Pinpoint the cell where the given text exists, returning its (X, Y) midpoint coordinate. 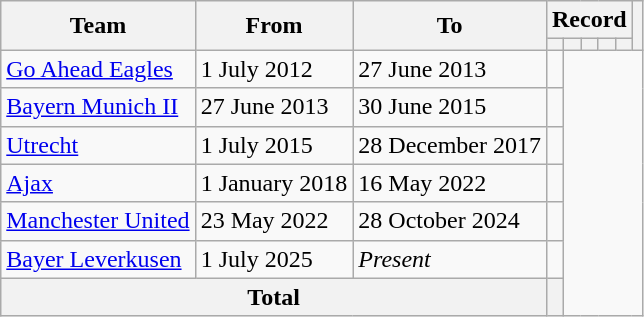
To (450, 26)
1 July 2012 (274, 69)
Present (450, 259)
28 October 2024 (450, 221)
1 July 2025 (274, 259)
Team (98, 26)
Utrecht (98, 145)
1 July 2015 (274, 145)
Bayern Munich II (98, 107)
Go Ahead Eagles (98, 69)
From (274, 26)
1 January 2018 (274, 183)
30 June 2015 (450, 107)
Ajax (98, 183)
Record (589, 20)
16 May 2022 (450, 183)
Manchester United (98, 221)
Total (274, 297)
23 May 2022 (274, 221)
Bayer Leverkusen (98, 259)
28 December 2017 (450, 145)
